Output the (X, Y) coordinate of the center of the cell containing the given text.  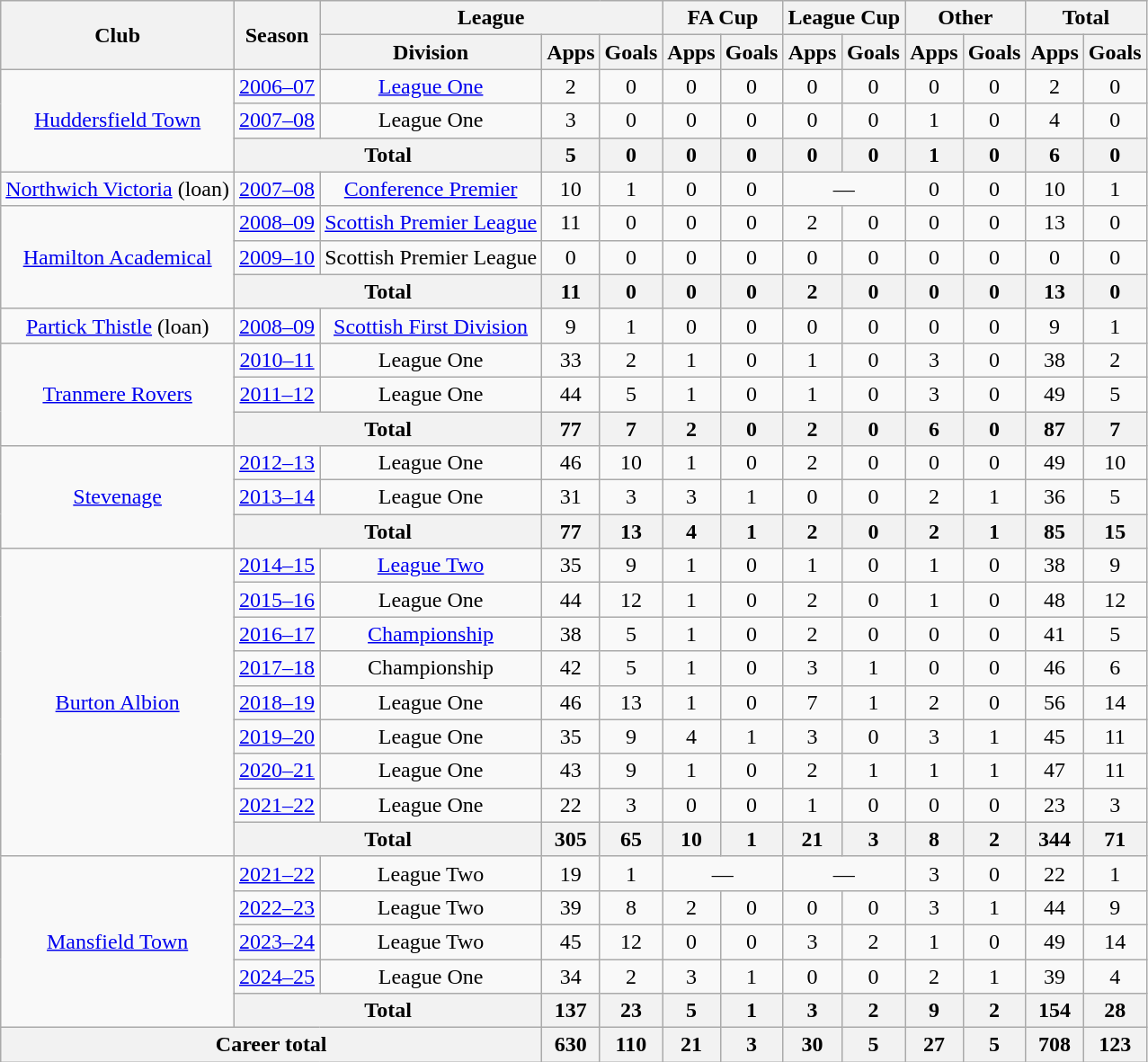
19 (571, 873)
Burton Albion (118, 703)
2024–25 (277, 976)
Season (277, 35)
Huddersfield Town (118, 120)
137 (571, 1011)
708 (1055, 1045)
2017–18 (277, 668)
2019–20 (277, 736)
43 (571, 771)
Mansfield Town (118, 942)
Conference Premier (432, 189)
47 (1055, 771)
FA Cup (723, 18)
65 (631, 839)
2022–23 (277, 907)
42 (571, 668)
Division (432, 52)
305 (571, 839)
33 (571, 360)
630 (571, 1045)
2023–24 (277, 942)
Other (966, 18)
Scottish First Division (432, 326)
2011–12 (277, 394)
Stevenage (118, 497)
2020–21 (277, 771)
Tranmere Rovers (118, 394)
2015–16 (277, 600)
28 (1115, 1011)
League (491, 18)
2009–10 (277, 257)
56 (1055, 702)
36 (1055, 497)
85 (1055, 531)
87 (1055, 429)
2006–07 (277, 86)
2014–15 (277, 566)
League Cup (844, 18)
48 (1055, 600)
Hamilton Academical (118, 257)
123 (1115, 1045)
2013–14 (277, 497)
41 (1055, 634)
344 (1055, 839)
Career total (271, 1045)
Partick Thistle (loan) (118, 326)
2010–11 (277, 360)
2012–13 (277, 463)
Northwich Victoria (loan) (118, 189)
30 (813, 1045)
154 (1055, 1011)
110 (631, 1045)
Club (118, 35)
27 (934, 1045)
2016–17 (277, 634)
15 (1115, 531)
34 (571, 976)
2018–19 (277, 702)
31 (571, 497)
71 (1115, 839)
